Output the (X, Y) coordinate of the center of the cell containing the given text.  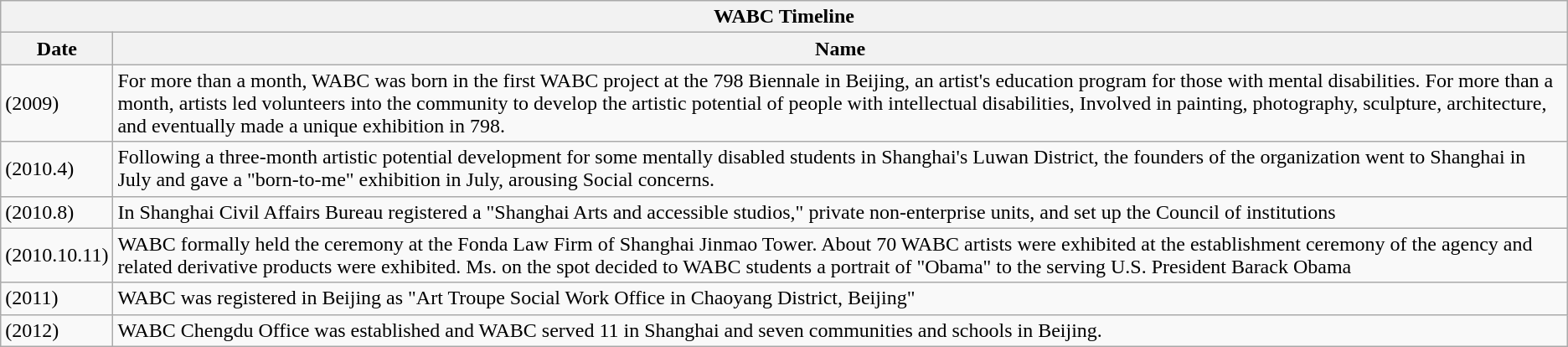
(2011) (57, 298)
(2010.10.11) (57, 255)
Date (57, 49)
Name (840, 49)
(2009) (57, 103)
WABC was registered in Beijing as "Art Troupe Social Work Office in Chaoyang District, Beijing" (840, 298)
(2010.8) (57, 212)
WABC Chengdu Office was established and WABC served 11 in Shanghai and seven communities and schools in Beijing. (840, 330)
(2012) (57, 330)
WABC Timeline (784, 17)
(2010.4) (57, 169)
